Identify which cell holds the provided text, then report its (X, Y) central coordinate. 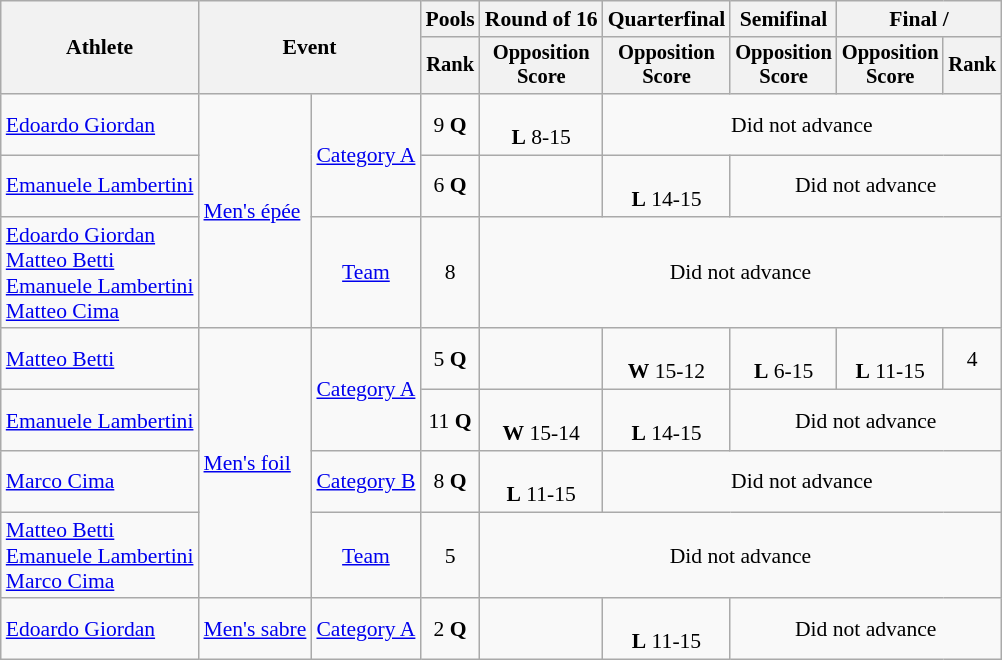
9 Q (450, 124)
Final / (919, 19)
Quarterfinal (667, 19)
8 (450, 273)
Athlete (100, 48)
Pools (450, 19)
8 Q (450, 482)
W 15-12 (667, 360)
Men's foil (254, 464)
L 8-15 (542, 124)
11 Q (450, 420)
Event (309, 48)
Men's épée (254, 211)
6 Q (450, 186)
W 15-14 (542, 420)
Matteo Betti (100, 360)
Marco Cima (100, 482)
Category B (366, 482)
2 Q (450, 630)
Round of 16 (542, 19)
5 Q (450, 360)
5 (450, 556)
Edoardo GiordanMatteo BettiEmanuele LambertiniMatteo Cima (100, 273)
L 6-15 (784, 360)
Men's sabre (254, 630)
Matteo BettiEmanuele LambertiniMarco Cima (100, 556)
4 (972, 360)
Semifinal (784, 19)
